Search for the cell housing the specified text and yield its (x, y) center coordinate. 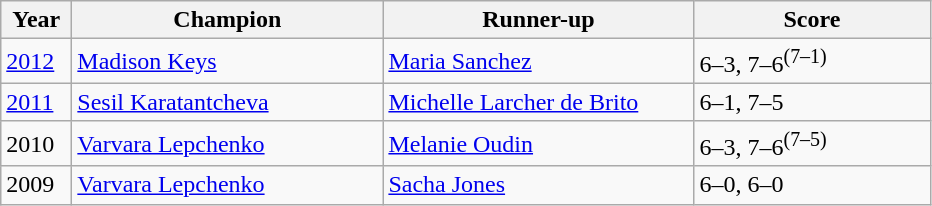
Maria Sanchez (538, 62)
Runner-up (538, 20)
Michelle Larcher de Brito (538, 102)
Year (36, 20)
Sesil Karatantcheva (228, 102)
2012 (36, 62)
6–3, 7–6(7–1) (812, 62)
6–1, 7–5 (812, 102)
2011 (36, 102)
2009 (36, 185)
Score (812, 20)
2010 (36, 144)
Champion (228, 20)
6–3, 7–6(7–5) (812, 144)
Melanie Oudin (538, 144)
Sacha Jones (538, 185)
Madison Keys (228, 62)
6–0, 6–0 (812, 185)
